Capture the cell that displays the provided text and extract its (X, Y) central coordinate. 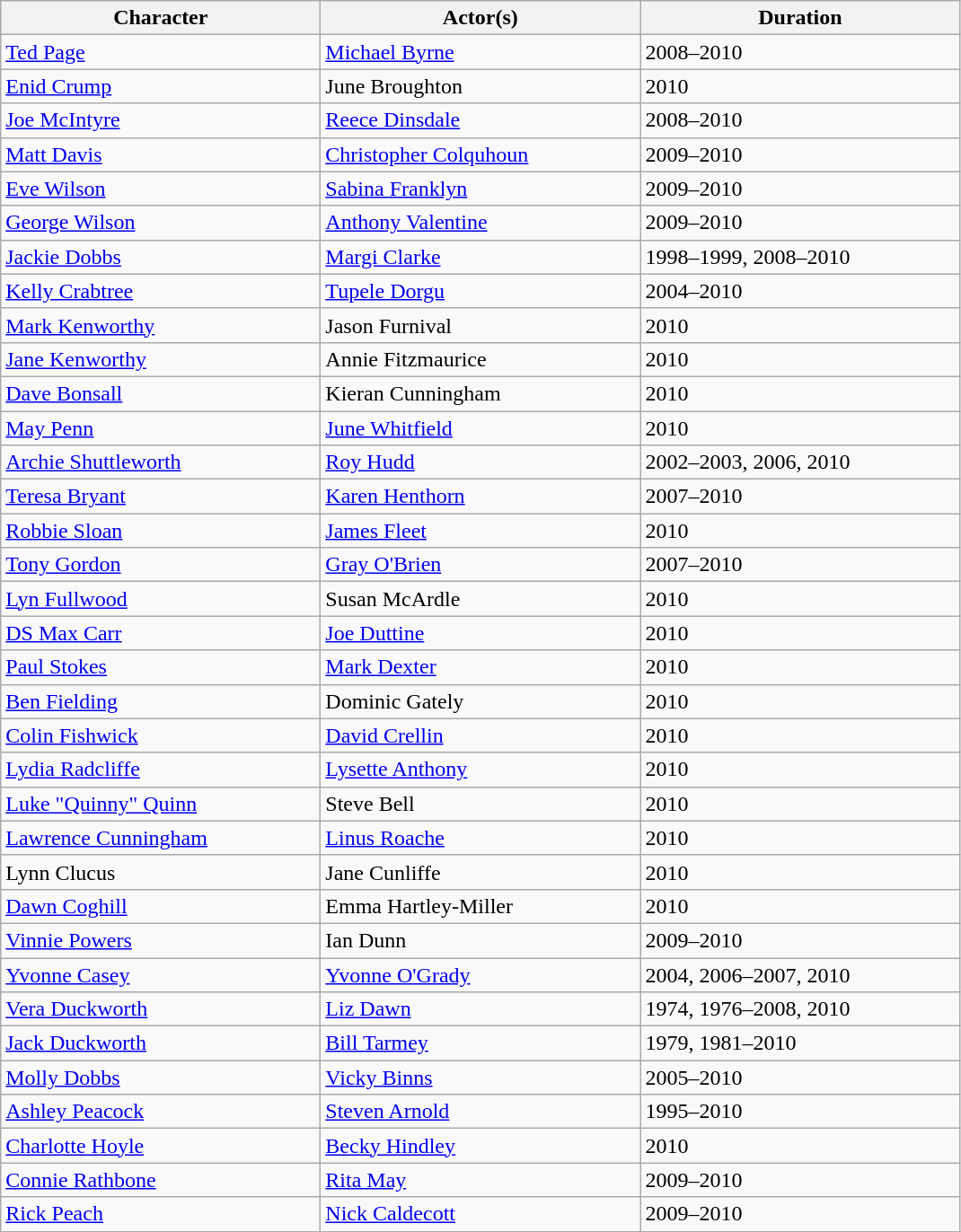
Kelly Crabtree (161, 291)
June Broughton (480, 86)
Karen Henthorn (480, 497)
Roy Hudd (480, 462)
Jackie Dobbs (161, 257)
Steven Arnold (480, 1112)
Robbie Sloan (161, 531)
Dave Bonsall (161, 393)
Margi Clarke (480, 257)
Michael Byrne (480, 52)
Matt Davis (161, 154)
DS Max Carr (161, 633)
Ted Page (161, 52)
May Penn (161, 428)
Jane Cunliffe (480, 872)
Bill Tarmey (480, 1043)
Mark Kenworthy (161, 325)
Jack Duckworth (161, 1043)
2005–2010 (800, 1078)
Molly Dobbs (161, 1078)
Christopher Colquhoun (480, 154)
James Fleet (480, 531)
1974, 1976–2008, 2010 (800, 1009)
Ben Fielding (161, 701)
Dominic Gately (480, 701)
Rick Peach (161, 1214)
Vera Duckworth (161, 1009)
David Crellin (480, 735)
Joe McIntyre (161, 120)
2004, 2006–2007, 2010 (800, 974)
Teresa Bryant (161, 497)
Sabina Franklyn (480, 189)
Rita May (480, 1180)
Reece Dinsdale (480, 120)
Enid Crump (161, 86)
Steve Bell (480, 804)
Lyn Fullwood (161, 599)
Connie Rathbone (161, 1180)
Susan McArdle (480, 599)
George Wilson (161, 223)
Character (161, 18)
Tupele Dorgu (480, 291)
Vicky Binns (480, 1078)
Vinnie Powers (161, 940)
Nick Caldecott (480, 1214)
Duration (800, 18)
Dawn Coghill (161, 906)
Archie Shuttleworth (161, 462)
Ian Dunn (480, 940)
Lydia Radcliffe (161, 770)
Colin Fishwick (161, 735)
Gray O'Brien (480, 565)
Actor(s) (480, 18)
Tony Gordon (161, 565)
Emma Hartley-Miller (480, 906)
Charlotte Hoyle (161, 1146)
1979, 1981–2010 (800, 1043)
1995–2010 (800, 1112)
Paul Stokes (161, 667)
2002–2003, 2006, 2010 (800, 462)
2004–2010 (800, 291)
Lawrence Cunningham (161, 838)
Liz Dawn (480, 1009)
Yvonne Casey (161, 974)
Luke "Quinny" Quinn (161, 804)
Kieran Cunningham (480, 393)
Lysette Anthony (480, 770)
Annie Fitzmaurice (480, 359)
Linus Roache (480, 838)
Eve Wilson (161, 189)
Anthony Valentine (480, 223)
Ashley Peacock (161, 1112)
June Whitfield (480, 428)
Mark Dexter (480, 667)
Becky Hindley (480, 1146)
Jane Kenworthy (161, 359)
Lynn Clucus (161, 872)
1998–1999, 2008–2010 (800, 257)
Jason Furnival (480, 325)
Joe Duttine (480, 633)
Yvonne O'Grady (480, 974)
